Locate the cell with the specified text and output its [X, Y] center coordinate. 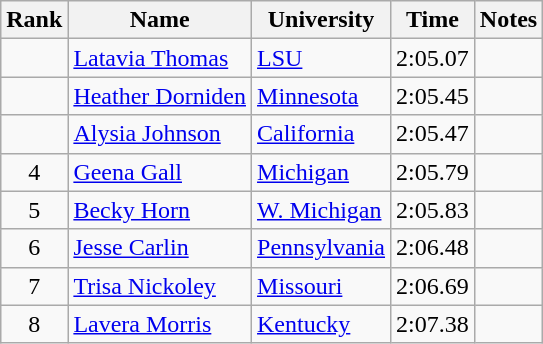
Rank [34, 20]
University [322, 20]
Geena Gall [160, 172]
8 [34, 324]
California [322, 134]
Becky Horn [160, 210]
2:05.83 [433, 210]
Minnesota [322, 96]
Time [433, 20]
W. Michigan [322, 210]
2:05.45 [433, 96]
Jesse Carlin [160, 248]
Pennsylvania [322, 248]
Lavera Morris [160, 324]
2:06.48 [433, 248]
2:05.47 [433, 134]
Latavia Thomas [160, 58]
Kentucky [322, 324]
Name [160, 20]
Notes [508, 20]
Michigan [322, 172]
2:05.79 [433, 172]
LSU [322, 58]
2:05.07 [433, 58]
Trisa Nickoley [160, 286]
6 [34, 248]
2:06.69 [433, 286]
Missouri [322, 286]
4 [34, 172]
7 [34, 286]
Heather Dorniden [160, 96]
2:07.38 [433, 324]
5 [34, 210]
Alysia Johnson [160, 134]
